Output the [X, Y] coordinate of the center of the cell containing the given text.  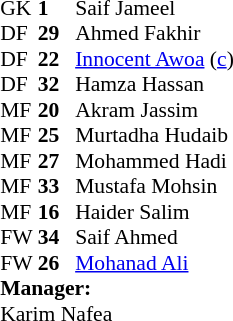
26 [57, 263]
22 [57, 59]
20 [57, 110]
34 [57, 237]
25 [57, 135]
33 [57, 187]
29 [57, 33]
32 [57, 85]
27 [57, 161]
16 [57, 212]
